Detect which cell encompasses the target text, then output its [X, Y] center coordinate. 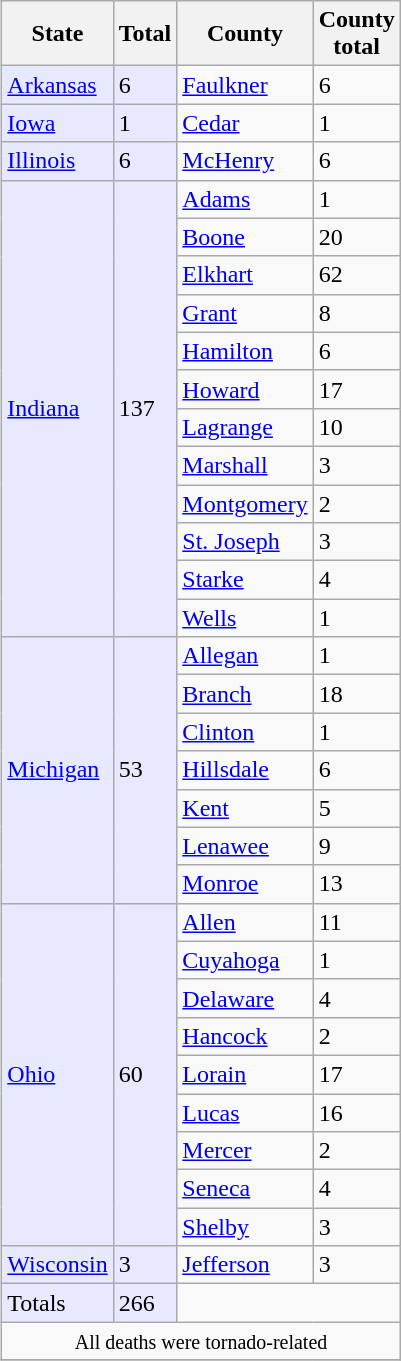
Allegan [245, 656]
62 [356, 275]
Indiana [58, 408]
266 [145, 1303]
Boone [245, 237]
Michigan [58, 770]
Hillsdale [245, 770]
State [58, 34]
137 [145, 408]
Ohio [58, 1074]
Shelby [245, 1227]
Cedar [245, 123]
Jefferson [245, 1265]
Grant [245, 313]
Lorain [245, 1074]
53 [145, 770]
Iowa [58, 123]
McHenry [245, 161]
Adams [245, 199]
Montgomery [245, 503]
18 [356, 694]
Illinois [58, 161]
Starke [245, 580]
Marshall [245, 465]
Total [145, 34]
Delaware [245, 998]
Faulkner [245, 85]
60 [145, 1074]
Seneca [245, 1189]
Elkhart [245, 275]
Countytotal [356, 34]
Arkansas [58, 85]
Kent [245, 808]
8 [356, 313]
Wells [245, 618]
Monroe [245, 884]
10 [356, 427]
Lenawee [245, 846]
Cuyahoga [245, 960]
Howard [245, 389]
5 [356, 808]
20 [356, 237]
St. Joseph [245, 542]
Lucas [245, 1113]
9 [356, 846]
Mercer [245, 1151]
Clinton [245, 732]
Allen [245, 922]
13 [356, 884]
11 [356, 922]
Lagrange [245, 427]
Wisconsin [58, 1265]
Totals [58, 1303]
Hancock [245, 1036]
County [245, 34]
Hamilton [245, 351]
16 [356, 1113]
All deaths were tornado-related [201, 1341]
Branch [245, 694]
